Search for the cell housing the specified text and yield its (x, y) center coordinate. 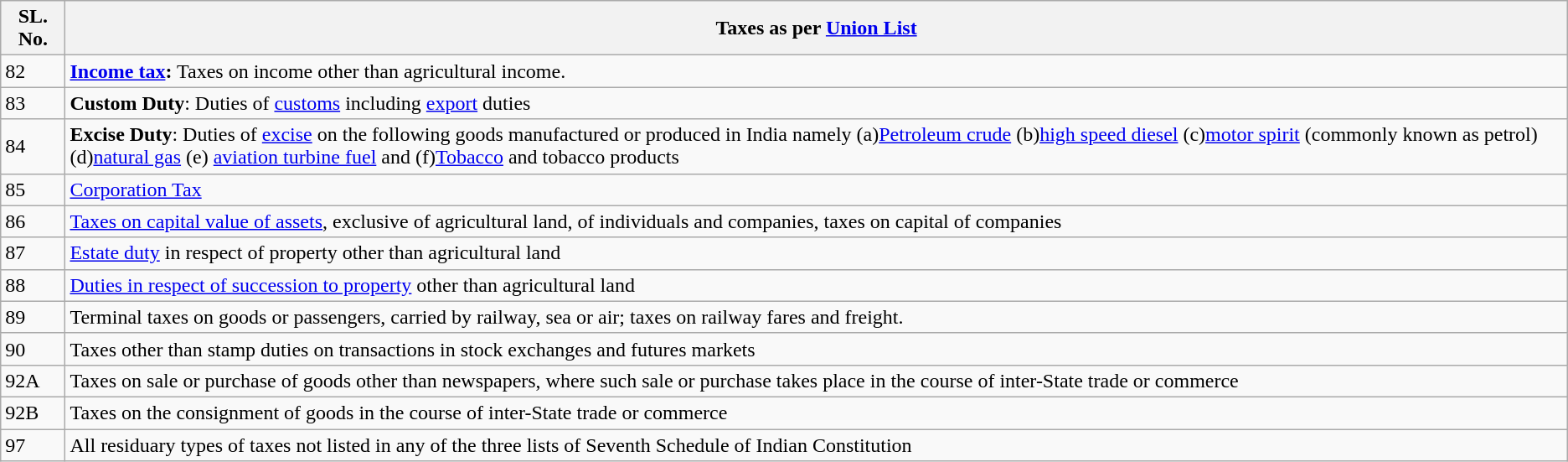
Taxes on sale or purchase of goods other than newspapers, where such sale or purchase takes place in the course of inter-State trade or commerce (816, 381)
89 (34, 317)
83 (34, 103)
87 (34, 253)
Taxes other than stamp duties on transactions in stock exchanges and futures markets (816, 349)
Estate duty in respect of property other than agricultural land (816, 253)
82 (34, 71)
Corporation Tax (816, 189)
84 (34, 146)
Taxes on capital value of assets, exclusive of agricultural land, of individuals and companies, taxes on capital of companies (816, 221)
92A (34, 381)
Duties in respect of succession to property other than agricultural land (816, 285)
SL. No. (34, 29)
All residuary types of taxes not listed in any of the three lists of Seventh Schedule of Indian Constitution (816, 445)
Custom Duty: Duties of customs including export duties (816, 103)
Income tax: Taxes on income other than agricultural income. (816, 71)
90 (34, 349)
88 (34, 285)
92B (34, 413)
Terminal taxes on goods or passengers, carried by railway, sea or air; taxes on railway fares and freight. (816, 317)
86 (34, 221)
Taxes as per Union List (816, 29)
85 (34, 189)
Taxes on the consignment of goods in the course of inter-State trade or commerce (816, 413)
97 (34, 445)
